Output the (x, y) coordinate of the center of the cell containing the given text.  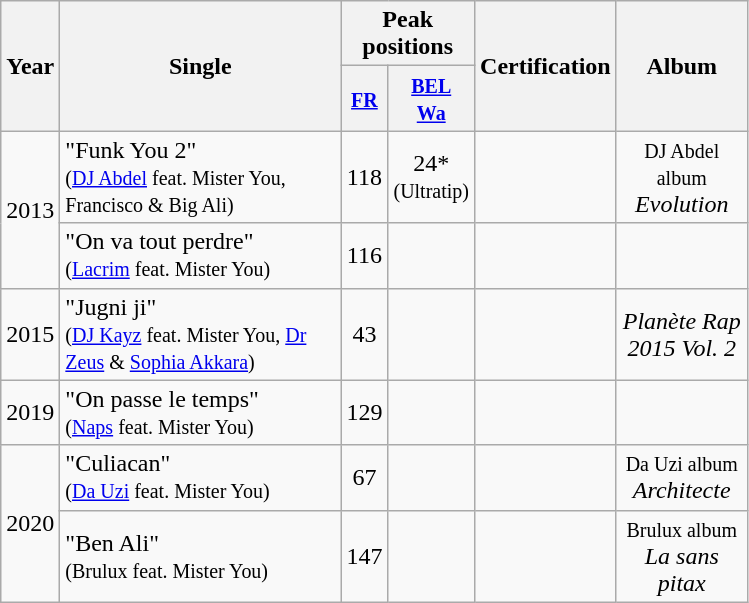
DJ Abdel albumEvolution (682, 177)
"Ben Ali" (Brulux feat. Mister You) (200, 556)
Single (200, 66)
Peak positions (408, 34)
24*(Ultratip) (432, 177)
Da Uzi albumArchitecte (682, 478)
Certification (546, 66)
67 (364, 478)
"On va tout perdre" (Lacrim feat. Mister You) (200, 256)
"Jugni ji" (DJ Kayz feat. Mister You, Dr Zeus & Sophia Akkara) (200, 334)
Year (30, 66)
Planète Rap 2015 Vol. 2 (682, 334)
43 (364, 334)
116 (364, 256)
"On passe le temps" (Naps feat. Mister You) (200, 412)
2013 (30, 210)
2019 (30, 412)
FR (364, 98)
Album (682, 66)
"Culiacan" (Da Uzi feat. Mister You) (200, 478)
"Funk You 2" (DJ Abdel feat. Mister You, Francisco & Big Ali) (200, 177)
118 (364, 177)
147 (364, 556)
2020 (30, 524)
2015 (30, 334)
BEL Wa (432, 98)
Brulux albumLa sans pitax (682, 556)
129 (364, 412)
